Capture the cell that displays the provided text and extract its (x, y) central coordinate. 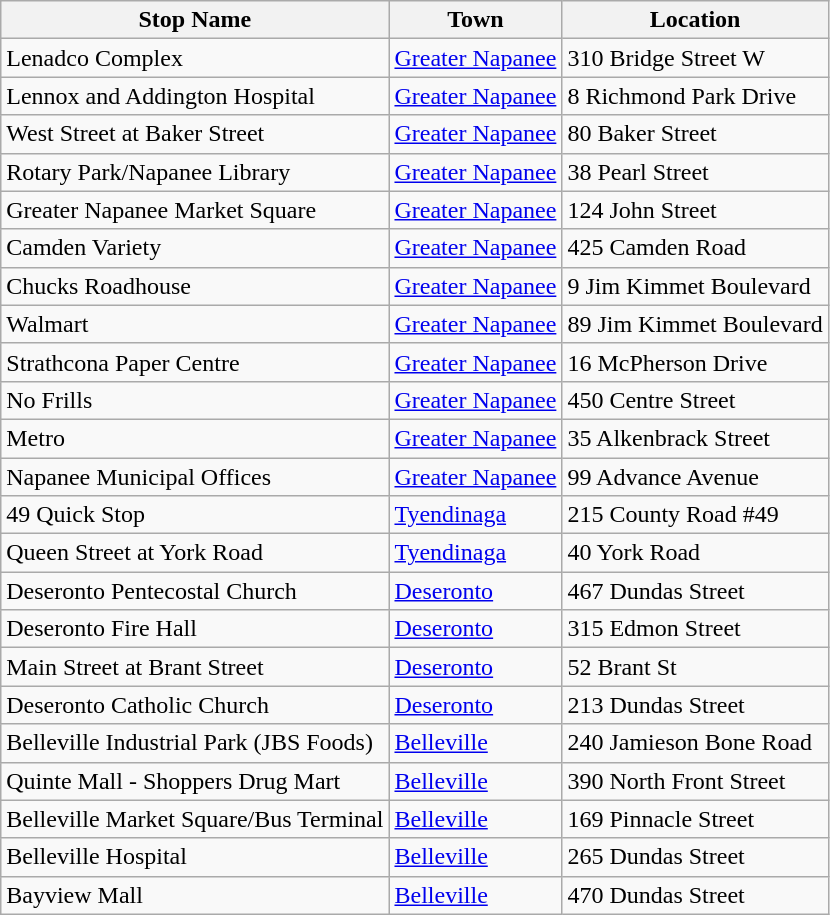
Greater Napanee Market Square (195, 210)
52 Brant St (695, 667)
450 Centre Street (695, 400)
West Street at Baker Street (195, 134)
169 Pinnacle Street (695, 819)
315 Edmon Street (695, 629)
124 John Street (695, 210)
470 Dundas Street (695, 895)
49 Quick Stop (195, 515)
Belleville Hospital (195, 857)
Belleville Market Square/Bus Terminal (195, 819)
Stop Name (195, 20)
40 York Road (695, 553)
215 County Road #49 (695, 515)
99 Advance Avenue (695, 477)
Walmart (195, 324)
No Frills (195, 400)
Strathcona Paper Centre (195, 362)
Queen Street at York Road (195, 553)
265 Dundas Street (695, 857)
Chucks Roadhouse (195, 286)
9 Jim Kimmet Boulevard (695, 286)
Lennox and Addington Hospital (195, 96)
Camden Variety (195, 248)
467 Dundas Street (695, 591)
Deseronto Catholic Church (195, 705)
80 Baker Street (695, 134)
Lenadco Complex (195, 58)
Belleville Industrial Park (JBS Foods) (195, 743)
Main Street at Brant Street (195, 667)
Location (695, 20)
240 Jamieson Bone Road (695, 743)
425 Camden Road (695, 248)
390 North Front Street (695, 781)
Metro (195, 438)
Bayview Mall (195, 895)
Napanee Municipal Offices (195, 477)
Deseronto Pentecostal Church (195, 591)
16 McPherson Drive (695, 362)
Deseronto Fire Hall (195, 629)
213 Dundas Street (695, 705)
35 Alkenbrack Street (695, 438)
8 Richmond Park Drive (695, 96)
Rotary Park/Napanee Library (195, 172)
38 Pearl Street (695, 172)
Quinte Mall - Shoppers Drug Mart (195, 781)
89 Jim Kimmet Boulevard (695, 324)
Town (476, 20)
310 Bridge Street W (695, 58)
